Identify which cell holds the provided text, then report its [x, y] central coordinate. 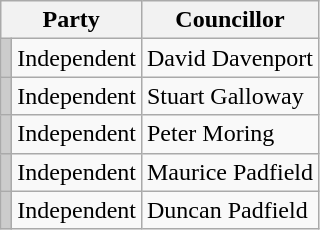
Party [72, 20]
Maurice Padfield [230, 172]
David Davenport [230, 58]
Councillor [230, 20]
Peter Moring [230, 134]
Duncan Padfield [230, 210]
Stuart Galloway [230, 96]
